Extract the (x, y) coordinate from the center of the cell holding the provided text.  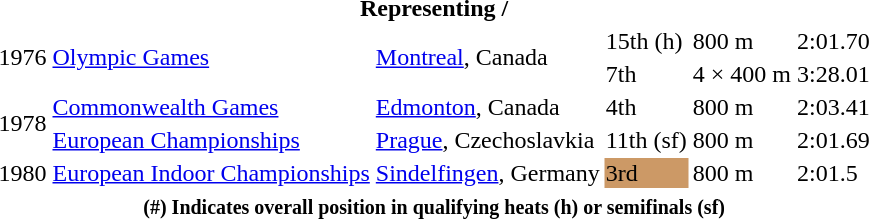
Montreal, Canada (488, 58)
11th (sf) (646, 140)
15th (h) (646, 41)
4 × 400 m (742, 74)
Olympic Games (211, 58)
4th (646, 107)
European Indoor Championships (211, 173)
Sindelfingen, Germany (488, 173)
European Championships (211, 140)
3rd (646, 173)
7th (646, 74)
Commonwealth Games (211, 107)
Prague, Czechoslavkia (488, 140)
Edmonton, Canada (488, 107)
